Extract the (X, Y) coordinate from the center of the cell holding the provided text.  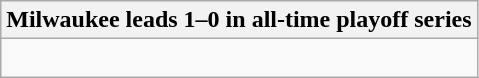
Milwaukee leads 1–0 in all-time playoff series (239, 20)
